Return (x, y) of the center of cell containing provided text 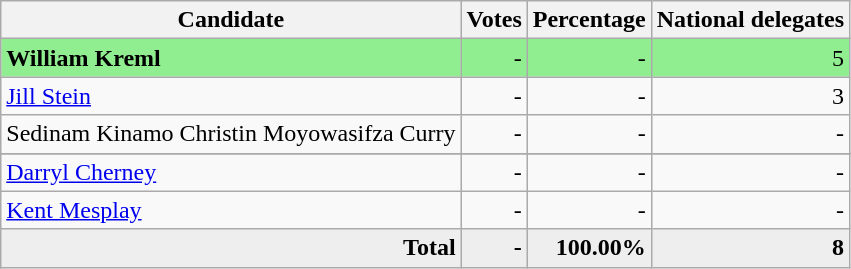
Jill Stein (231, 96)
100.00% (589, 248)
Kent Mesplay (231, 210)
Percentage (589, 20)
Darryl Cherney (231, 172)
Votes (494, 20)
5 (750, 58)
3 (750, 96)
National delegates (750, 20)
Sedinam Kinamo Christin Moyowasifza Curry (231, 134)
William Kreml (231, 58)
Total (231, 248)
8 (750, 248)
Candidate (231, 20)
